Extract the (X, Y) coordinate from the center of the cell holding the provided text.  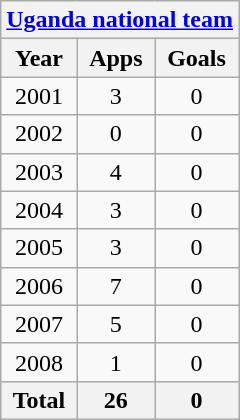
4 (116, 172)
2003 (39, 172)
Apps (116, 58)
Year (39, 58)
5 (116, 324)
Total (39, 400)
Goals (197, 58)
2001 (39, 96)
2002 (39, 134)
2005 (39, 248)
1 (116, 362)
2008 (39, 362)
Uganda national team (120, 20)
26 (116, 400)
7 (116, 286)
2006 (39, 286)
2004 (39, 210)
2007 (39, 324)
